Capture the cell that displays the provided text and extract its [X, Y] central coordinate. 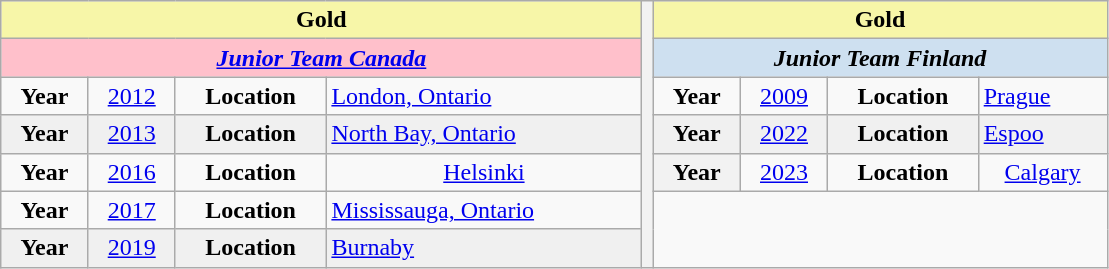
Espoo [1042, 134]
Calgary [1042, 172]
London, Ontario [484, 96]
Junior Team Canada [322, 58]
2023 [784, 172]
Helsinki [484, 172]
2013 [132, 134]
2009 [784, 96]
Mississauga, Ontario [484, 210]
North Bay, Ontario [484, 134]
2022 [784, 134]
2017 [132, 210]
Junior Team Finland [880, 58]
Prague [1042, 96]
Burnaby [484, 248]
2012 [132, 96]
2019 [132, 248]
2016 [132, 172]
